Output the (x, y) coordinate of the center of the cell containing the given text.  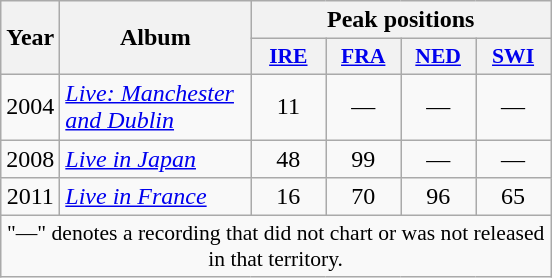
Peak positions (401, 20)
2011 (30, 197)
Album (156, 38)
70 (364, 197)
48 (288, 159)
FRA (364, 57)
IRE (288, 57)
Year (30, 38)
11 (288, 106)
96 (438, 197)
99 (364, 159)
Live: Manchester and Dublin (156, 106)
2004 (30, 106)
65 (514, 197)
Live in Japan (156, 159)
SWI (514, 57)
Live in France (156, 197)
16 (288, 197)
2008 (30, 159)
"—" denotes a recording that did not chart or was not released in that territory. (276, 246)
NED (438, 57)
